Return the [x, y] coordinate for the center point of the cell that contains the specified text.  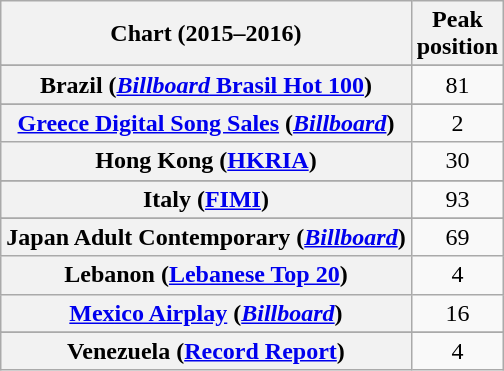
2 [457, 123]
Peakposition [457, 34]
Chart (2015–2016) [206, 34]
81 [457, 85]
Greece Digital Song Sales (Billboard) [206, 123]
16 [457, 313]
Lebanon (Lebanese Top 20) [206, 275]
Hong Kong (HKRIA) [206, 161]
30 [457, 161]
Italy (FIMI) [206, 199]
93 [457, 199]
Brazil (Billboard Brasil Hot 100) [206, 85]
69 [457, 237]
Japan Adult Contemporary (Billboard) [206, 237]
Venezuela (Record Report) [206, 351]
Mexico Airplay (Billboard) [206, 313]
